For the text-containing cell, return its midpoint in [x, y] coordinate format. 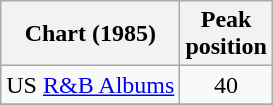
Peakposition [226, 34]
US R&B Albums [90, 85]
40 [226, 85]
Chart (1985) [90, 34]
